Return the [x, y] coordinate for the center point of the cell that contains the specified text.  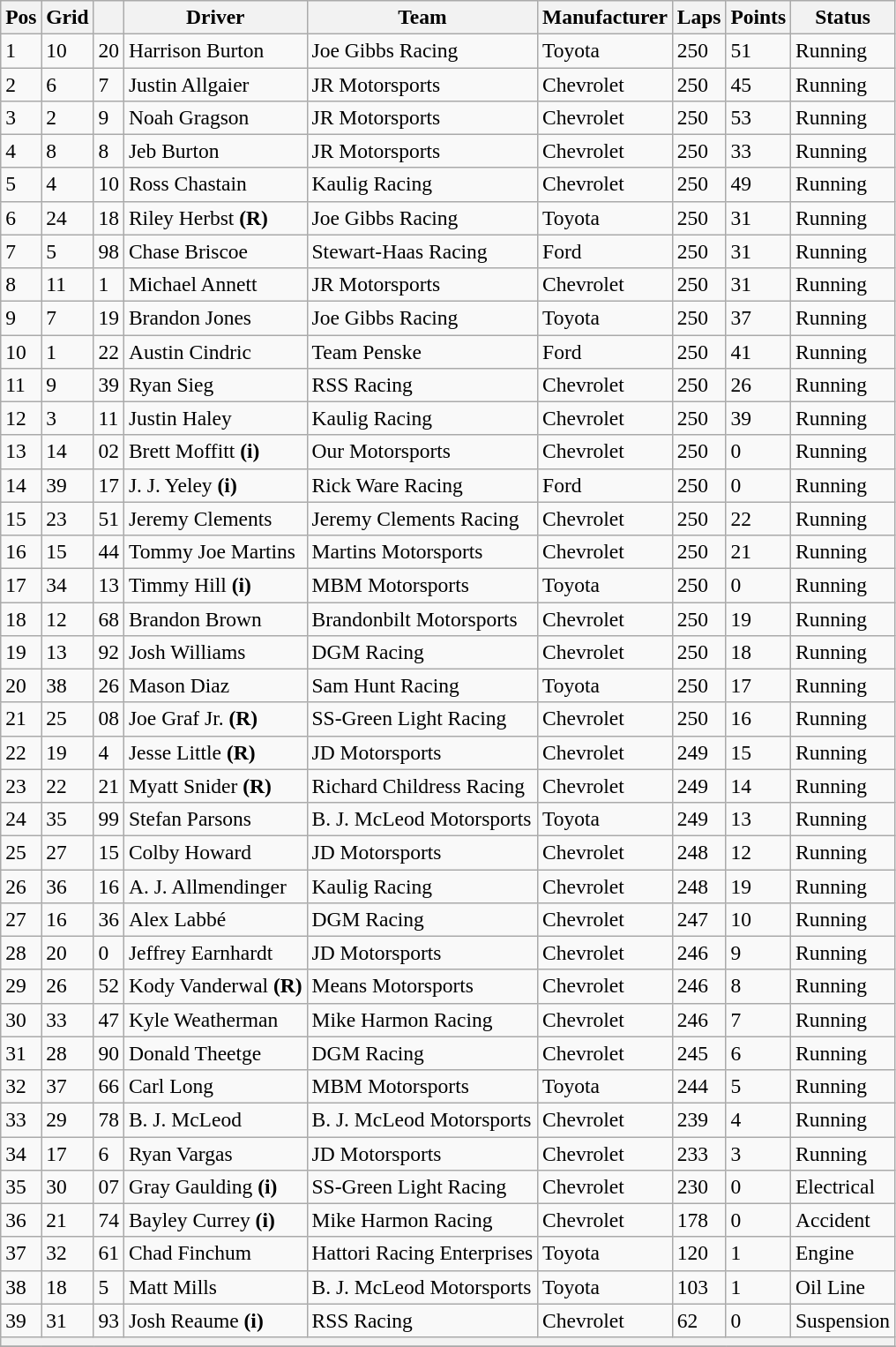
07 [108, 1186]
62 [698, 1321]
Team [422, 17]
Riley Herbst (R) [215, 218]
Kyle Weatherman [215, 1020]
Sam Hunt Racing [422, 685]
Gray Gaulding (i) [215, 1186]
98 [108, 251]
245 [698, 1053]
Oil Line [843, 1287]
Chase Briscoe [215, 251]
Jeffrey Earnhardt [215, 953]
Stewart-Haas Racing [422, 251]
J. J. Yeley (i) [215, 485]
Brett Moffitt (i) [215, 452]
239 [698, 1119]
B. J. McLeod [215, 1119]
Brandon Brown [215, 618]
247 [698, 919]
120 [698, 1253]
53 [758, 117]
Josh Williams [215, 652]
Electrical [843, 1186]
Myatt Snider (R) [215, 786]
Brandon Jones [215, 318]
Tommy Joe Martins [215, 551]
Rick Ware Racing [422, 485]
Status [843, 17]
92 [108, 652]
Stefan Parsons [215, 819]
Jesse Little (R) [215, 752]
103 [698, 1287]
Justin Allgaier [215, 84]
66 [108, 1086]
45 [758, 84]
Colby Howard [215, 852]
Accident [843, 1220]
Team Penske [422, 351]
Carl Long [215, 1086]
52 [108, 986]
Richard Childress Racing [422, 786]
02 [108, 452]
Timmy Hill (i) [215, 585]
Alex Labbé [215, 919]
Pos [21, 17]
78 [108, 1119]
244 [698, 1086]
Mason Diaz [215, 685]
Brandonbilt Motorsports [422, 618]
74 [108, 1220]
Laps [698, 17]
Bayley Currey (i) [215, 1220]
44 [108, 551]
Noah Gragson [215, 117]
Our Motorsports [422, 452]
61 [108, 1253]
Jeremy Clements [215, 519]
178 [698, 1220]
Jeremy Clements Racing [422, 519]
Engine [843, 1253]
08 [108, 719]
Donald Theetge [215, 1053]
47 [108, 1020]
Joe Graf Jr. (R) [215, 719]
Justin Haley [215, 418]
Chad Finchum [215, 1253]
Jeb Burton [215, 151]
Josh Reaume (i) [215, 1321]
Grid [67, 17]
Manufacturer [605, 17]
Austin Cindric [215, 351]
Harrison Burton [215, 50]
Ryan Sieg [215, 385]
Matt Mills [215, 1287]
99 [108, 819]
Ross Chastain [215, 184]
Michael Annett [215, 284]
A. J. Allmendinger [215, 886]
68 [108, 618]
Driver [215, 17]
Ryan Vargas [215, 1153]
Means Motorsports [422, 986]
233 [698, 1153]
Suspension [843, 1321]
Hattori Racing Enterprises [422, 1253]
90 [108, 1053]
Martins Motorsports [422, 551]
230 [698, 1186]
49 [758, 184]
Points [758, 17]
41 [758, 351]
Kody Vanderwal (R) [215, 986]
93 [108, 1321]
